Locate the cell with the specified text and output its [X, Y] center coordinate. 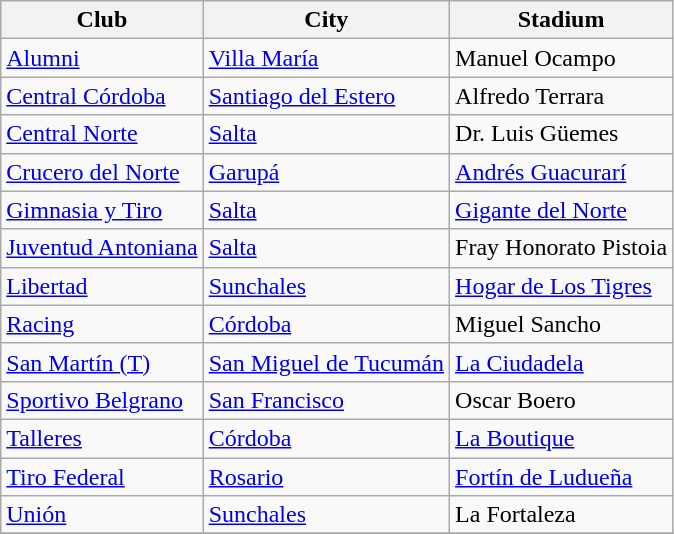
Rosario [326, 477]
San Miguel de Tucumán [326, 362]
Oscar Boero [562, 400]
Garupá [326, 172]
La Fortaleza [562, 515]
San Francisco [326, 400]
La Ciudadela [562, 362]
Andrés Guacurarí [562, 172]
Santiago del Estero [326, 96]
Alfredo Terrara [562, 96]
Juventud Antoniana [102, 248]
La Boutique [562, 438]
Manuel Ocampo [562, 58]
Fortín de Ludueña [562, 477]
Fray Honorato Pistoia [562, 248]
Villa María [326, 58]
Central Córdoba [102, 96]
San Martín (T) [102, 362]
Talleres [102, 438]
Tiro Federal [102, 477]
City [326, 20]
Crucero del Norte [102, 172]
Libertad [102, 286]
Central Norte [102, 134]
Gigante del Norte [562, 210]
Unión [102, 515]
Sportivo Belgrano [102, 400]
Club [102, 20]
Dr. Luis Güemes [562, 134]
Alumni [102, 58]
Hogar de Los Tigres [562, 286]
Racing [102, 324]
Stadium [562, 20]
Miguel Sancho [562, 324]
Gimnasia y Tiro [102, 210]
